Identify which cell holds the provided text, then report its [X, Y] central coordinate. 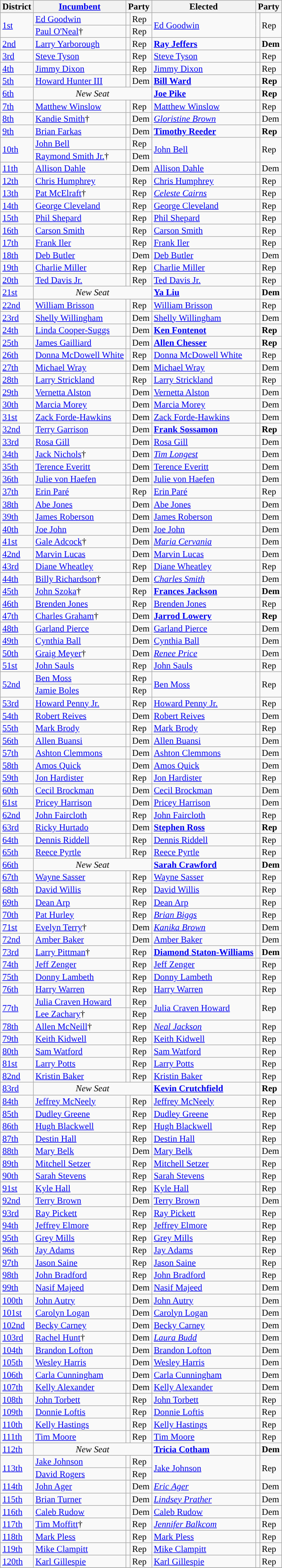
91st [17, 1188]
2nd [17, 44]
95th [17, 1238]
Maria Cervania [204, 541]
Larry Yarborough [79, 44]
Charles Smith [204, 579]
Incumbent [79, 7]
Evelyn Terry† [79, 927]
Larry Pittman† [79, 952]
70th [17, 915]
Jarrod Lowery [204, 616]
17th [17, 243]
Allen Chesser [204, 342]
73rd [17, 952]
25th [17, 342]
105th [17, 1363]
109th [17, 1412]
Diamond Staton-Williams [204, 952]
15th [17, 218]
49th [17, 641]
27th [17, 367]
43rd [17, 566]
117th [17, 1524]
23rd [17, 318]
26th [17, 355]
104th [17, 1350]
9th [17, 131]
Tricia Cotham [204, 1450]
97th [17, 1263]
64th [17, 840]
Neal Jackson [204, 1027]
114th [17, 1487]
Frank Sossamon [204, 429]
Tim Moffitt† [79, 1524]
94th [17, 1226]
Gale Adcock† [79, 541]
68th [17, 890]
Linda Cooper-Suggs [79, 330]
Brian Biggs [204, 915]
67th [17, 877]
Lindsey Prather [204, 1499]
41st [17, 541]
28th [17, 380]
Bill Ward [204, 81]
106th [17, 1375]
Renee Price [204, 653]
Kevin Crutchfield [204, 1089]
63rd [17, 828]
107th [17, 1387]
66th [17, 865]
Timothy Reeder [204, 131]
71st [17, 927]
22nd [17, 305]
116th [17, 1512]
42nd [17, 554]
86th [17, 1126]
48th [17, 629]
30th [17, 405]
76th [17, 989]
56th [17, 740]
Lee Zachary† [79, 1014]
Graig Meyer† [79, 653]
99th [17, 1288]
Brian Farkas [79, 131]
Pat McElraft† [79, 193]
Allen McNeill† [79, 1027]
36th [17, 479]
89th [17, 1163]
Raymond Smith Jr.† [79, 156]
Ray Jeffers [204, 44]
James Gailliard [79, 342]
38th [17, 504]
40th [17, 529]
118th [17, 1537]
87th [17, 1139]
David Rogers [79, 1474]
44th [17, 579]
18th [17, 255]
58th [17, 765]
Pat Hurley [79, 915]
Paul O'Neal† [79, 31]
37th [17, 492]
Eric Ager [204, 1487]
Charles Graham† [79, 616]
Kandie Smith† [79, 118]
District [17, 7]
83rd [17, 1089]
69th [17, 902]
82nd [17, 1076]
103rd [17, 1337]
Frances Jackson [204, 591]
84th [17, 1101]
Billy Richardson† [79, 579]
35th [17, 467]
52nd [17, 684]
3rd [17, 56]
John Szoka† [79, 591]
16th [17, 231]
113th [17, 1468]
88th [17, 1151]
50th [17, 653]
Brian Turner [79, 1499]
24th [17, 330]
1st [17, 25]
39th [17, 516]
61st [17, 803]
Sarah Crawford [204, 865]
33rd [17, 442]
19th [17, 268]
79th [17, 1039]
6th [17, 94]
Stephen Ross [204, 828]
Tim Longest [204, 454]
101st [17, 1313]
32nd [17, 429]
60th [17, 790]
4th [17, 69]
29th [17, 392]
47th [17, 616]
96th [17, 1250]
Rachel Hunt† [79, 1337]
46th [17, 604]
Jennifer Balkcom [204, 1524]
57th [17, 753]
74th [17, 964]
80th [17, 1052]
112th [17, 1450]
55th [17, 728]
108th [17, 1400]
111th [17, 1437]
7th [17, 106]
120th [17, 1561]
Ya Liu [204, 293]
13th [17, 193]
110th [17, 1425]
102nd [17, 1325]
Jamie Boles [79, 691]
5th [17, 81]
92nd [17, 1201]
Joe Pike [204, 94]
10th [17, 150]
Kanika Brown [204, 927]
Howard Hunter III [79, 81]
72nd [17, 939]
45th [17, 591]
115th [17, 1499]
77th [17, 1008]
75th [17, 977]
21st [17, 293]
81st [17, 1064]
11th [17, 168]
34th [17, 454]
Elected [204, 7]
53rd [17, 703]
93rd [17, 1213]
Celeste Cairns [204, 193]
Gloristine Brown [204, 118]
8th [17, 118]
20th [17, 280]
119th [17, 1549]
62nd [17, 815]
14th [17, 205]
90th [17, 1176]
Laura Budd [204, 1337]
Ken Fontenot [204, 330]
85th [17, 1114]
98th [17, 1276]
John Ager [79, 1487]
12th [17, 181]
59th [17, 778]
100th [17, 1300]
65th [17, 852]
54th [17, 716]
Ricky Hurtado [79, 828]
78th [17, 1027]
Terry Garrison [79, 429]
51st [17, 666]
31st [17, 417]
Jack Nichols† [79, 454]
